Provide the [X, Y] coordinate of the cell's center where the given text is located.  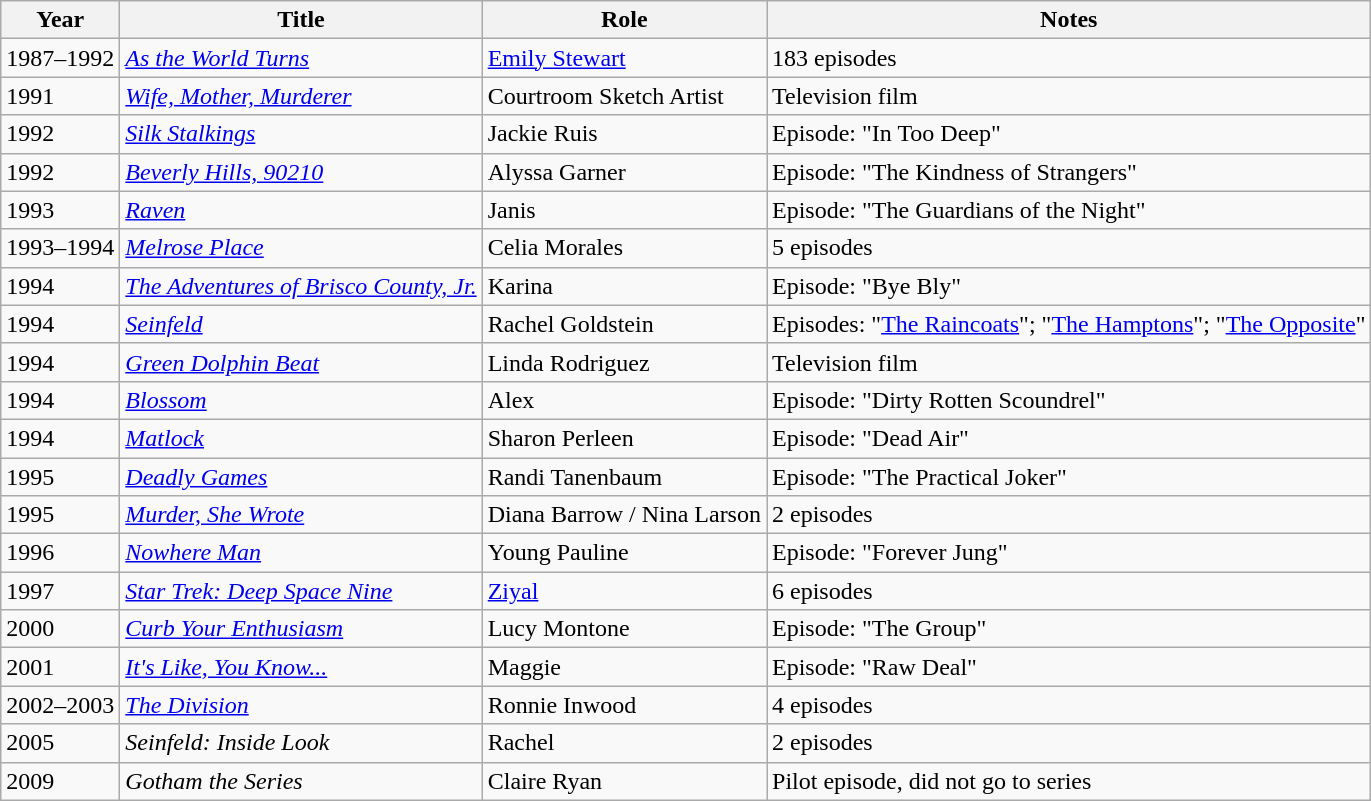
1993–1994 [60, 248]
1987–1992 [60, 58]
Diana Barrow / Nina Larson [624, 515]
Episode: "Raw Deal" [1068, 667]
2000 [60, 629]
Episode: "Dead Air" [1068, 438]
Green Dolphin Beat [301, 362]
Pilot episode, did not go to series [1068, 781]
Episode: "Forever Jung" [1068, 553]
Beverly Hills, 90210 [301, 172]
Matlock [301, 438]
Janis [624, 210]
Sharon Perleen [624, 438]
Episodes: "The Raincoats"; "The Hamptons"; "The Opposite" [1068, 324]
Ronnie Inwood [624, 705]
2001 [60, 667]
Year [60, 20]
Raven [301, 210]
Role [624, 20]
Rachel [624, 743]
Episode: "The Guardians of the Night" [1068, 210]
2002–2003 [60, 705]
Deadly Games [301, 477]
1993 [60, 210]
Courtroom Sketch Artist [624, 96]
Curb Your Enthusiasm [301, 629]
Young Pauline [624, 553]
Episode: "In Too Deep" [1068, 134]
183 episodes [1068, 58]
Melrose Place [301, 248]
Episode: "Bye Bly" [1068, 286]
Alyssa Garner [624, 172]
Episode: "Dirty Rotten Scoundrel" [1068, 400]
Maggie [624, 667]
Randi Tanenbaum [624, 477]
Episode: "The Kindness of Strangers" [1068, 172]
Blossom [301, 400]
Ziyal [624, 591]
Seinfeld: Inside Look [301, 743]
5 episodes [1068, 248]
1991 [60, 96]
Linda Rodriguez [624, 362]
2009 [60, 781]
Claire Ryan [624, 781]
Rachel Goldstein [624, 324]
6 episodes [1068, 591]
Episode: "The Practical Joker" [1068, 477]
Murder, She Wrote [301, 515]
2005 [60, 743]
Episode: "The Group" [1068, 629]
Nowhere Man [301, 553]
The Adventures of Brisco County, Jr. [301, 286]
4 episodes [1068, 705]
1997 [60, 591]
As the World Turns [301, 58]
Notes [1068, 20]
Celia Morales [624, 248]
The Division [301, 705]
Silk Stalkings [301, 134]
Karina [624, 286]
Jackie Ruis [624, 134]
Emily Stewart [624, 58]
1996 [60, 553]
Title [301, 20]
Gotham the Series [301, 781]
It's Like, You Know... [301, 667]
Alex [624, 400]
Seinfeld [301, 324]
Wife, Mother, Murderer [301, 96]
Star Trek: Deep Space Nine [301, 591]
Lucy Montone [624, 629]
